Return [x, y] of the center of cell containing provided text 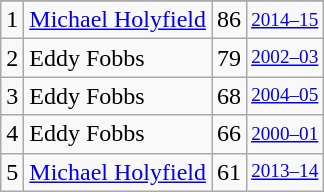
2000–01 [285, 134]
2 [12, 58]
2002–03 [285, 58]
66 [230, 134]
4 [12, 134]
79 [230, 58]
1 [12, 20]
68 [230, 96]
2004–05 [285, 96]
3 [12, 96]
2014–15 [285, 20]
86 [230, 20]
61 [230, 172]
5 [12, 172]
2013–14 [285, 172]
